Capture the cell that displays the provided text and extract its [x, y] central coordinate. 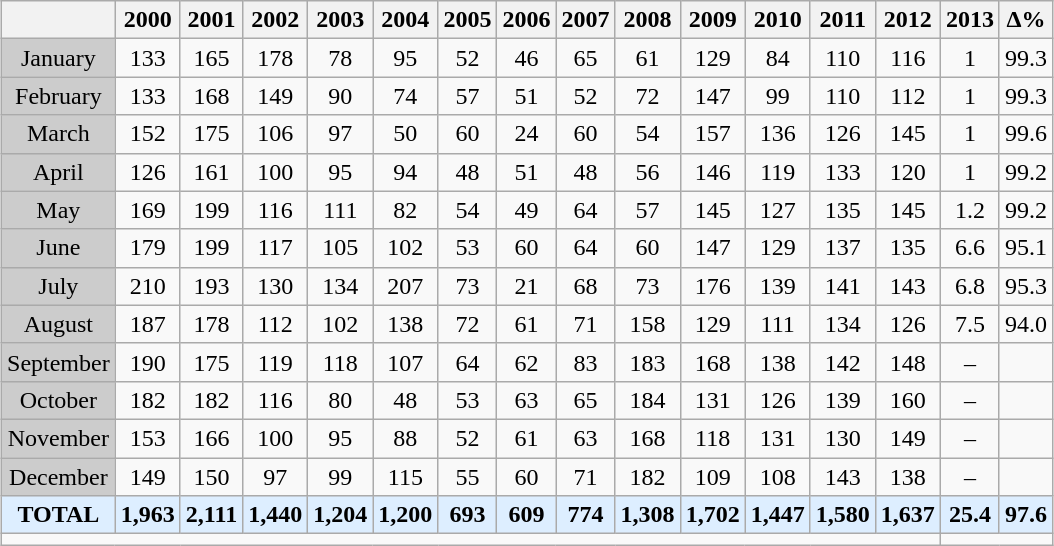
1,200 [406, 515]
152 [148, 134]
207 [406, 286]
127 [778, 210]
150 [211, 477]
183 [648, 362]
82 [406, 210]
1,637 [908, 515]
2,111 [211, 515]
160 [908, 400]
46 [526, 58]
1.2 [970, 210]
83 [586, 362]
7.5 [970, 324]
May [59, 210]
2001 [211, 20]
6.6 [970, 248]
90 [340, 96]
2012 [908, 20]
2004 [406, 20]
2013 [970, 20]
21 [526, 286]
1,204 [340, 515]
June [59, 248]
176 [712, 286]
115 [406, 477]
193 [211, 286]
187 [148, 324]
158 [648, 324]
184 [648, 400]
190 [148, 362]
2008 [648, 20]
107 [406, 362]
95.3 [1026, 286]
146 [712, 172]
6.8 [970, 286]
99.6 [1026, 134]
50 [406, 134]
55 [468, 477]
2003 [340, 20]
84 [778, 58]
774 [586, 515]
609 [526, 515]
1,702 [712, 515]
68 [586, 286]
December [59, 477]
2000 [148, 20]
1,440 [276, 515]
62 [526, 362]
Δ% [1026, 20]
137 [842, 248]
94 [406, 172]
165 [211, 58]
October [59, 400]
2007 [586, 20]
1,447 [778, 515]
March [59, 134]
78 [340, 58]
July [59, 286]
94.0 [1026, 324]
166 [211, 438]
November [59, 438]
80 [340, 400]
109 [712, 477]
56 [648, 172]
1,308 [648, 515]
2011 [842, 20]
2009 [712, 20]
141 [842, 286]
24 [526, 134]
2010 [778, 20]
1,580 [842, 515]
108 [778, 477]
105 [340, 248]
97.6 [1026, 515]
February [59, 96]
2005 [468, 20]
74 [406, 96]
210 [148, 286]
136 [778, 134]
95.1 [1026, 248]
2002 [276, 20]
693 [468, 515]
49 [526, 210]
117 [276, 248]
153 [148, 438]
TOTAL [59, 515]
148 [908, 362]
179 [148, 248]
2006 [526, 20]
January [59, 58]
April [59, 172]
161 [211, 172]
88 [406, 438]
157 [712, 134]
120 [908, 172]
142 [842, 362]
169 [148, 210]
1,963 [148, 515]
106 [276, 134]
August [59, 324]
September [59, 362]
25.4 [970, 515]
